Scan for the cell matching the given text and deliver its [X, Y] coordinate at center. 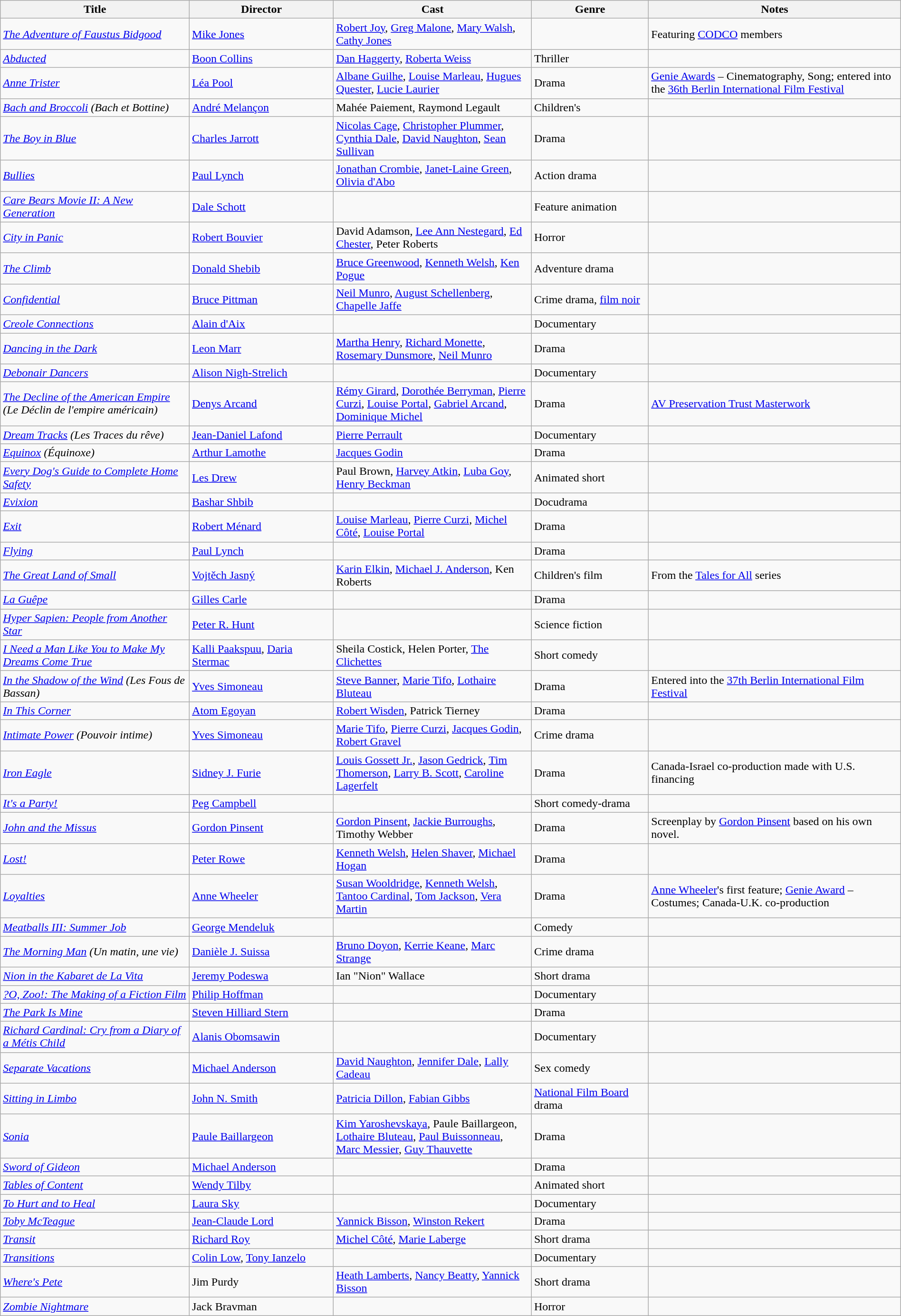
Alison Nigh-Strelich [261, 373]
Cast [432, 10]
Lost! [95, 859]
Science fiction [590, 624]
Screenplay by Gordon Pinsent based on his own novel. [775, 828]
Robert Ménard [261, 527]
Exit [95, 527]
Jean-Claude Lord [261, 1221]
Robert Wisden, Patrick Tierney [432, 711]
Sonia [95, 1136]
Comedy [590, 927]
Donald Shebib [261, 268]
Featuring CODCO members [775, 34]
Kim Yaroshevskaya, Paule Baillargeon, Lothaire Bluteau, Paul Buissonneau, Marc Messier, Guy Thauvette [432, 1136]
The Climb [95, 268]
Short comedy [590, 655]
Louis Gossett Jr., Jason Gedrick, Tim Thomerson, Larry B. Scott, Caroline Lagerfelt [432, 773]
Genre [590, 10]
Bullies [95, 176]
In This Corner [95, 711]
Karin Elkin, Michael J. Anderson, Ken Roberts [432, 575]
Mike Jones [261, 34]
Jean-Daniel Lafond [261, 435]
George Mendeluk [261, 927]
Les Drew [261, 477]
Anne Trister [95, 83]
Gilles Carle [261, 600]
Arthur Lamothe [261, 453]
Anne Wheeler [261, 896]
Notes [775, 10]
Martha Henry, Richard Monette, Rosemary Dunsmore, Neil Munro [432, 348]
Thriller [590, 58]
Nion in the Kabaret de La Vita [95, 976]
I Need a Man Like You to Make My Dreams Come True [95, 655]
Flying [95, 551]
To Hurt and to Heal [95, 1203]
Bashar Shbib [261, 502]
Abducted [95, 58]
Gordon Pinsent [261, 828]
Action drama [590, 176]
Peter Rowe [261, 859]
Crime drama, film noir [590, 299]
Alain d'Aix [261, 324]
Title [95, 10]
Every Dog's Guide to Complete Home Safety [95, 477]
Children's [590, 107]
Short comedy-drama [590, 804]
City in Panic [95, 238]
Docudrama [590, 502]
Yannick Bisson, Winston Rekert [432, 1221]
Richard Roy [261, 1239]
Jeremy Podeswa [261, 976]
Danièle J. Suissa [261, 951]
From the Tales for All series [775, 575]
La Guêpe [95, 600]
Jack Bravman [261, 1306]
Dream Tracks (Les Traces du rêve) [95, 435]
The Boy in Blue [95, 138]
The Adventure of Faustus Bidgood [95, 34]
Separate Vacations [95, 1067]
Meatballs III: Summer Job [95, 927]
Richard Cardinal: Cry from a Diary of a Métis Child [95, 1037]
Alanis Obomsawin [261, 1037]
Neil Munro, August Schellenberg, Chapelle Jaffe [432, 299]
Kalli Paakspuu, Daria Stermac [261, 655]
AV Preservation Trust Masterwork [775, 404]
Bruce Pittman [261, 299]
Toby McTeague [95, 1221]
Dan Haggerty, Roberta Weiss [432, 58]
Robert Joy, Greg Malone, Mary Walsh, Cathy Jones [432, 34]
Director [261, 10]
Peter R. Hunt [261, 624]
Albane Guilhe, Louise Marleau, Hugues Quester, Lucie Laurier [432, 83]
Jim Purdy [261, 1282]
Anne Wheeler's first feature; Genie Award – Costumes; Canada-U.K. co-production [775, 896]
Bruce Greenwood, Kenneth Welsh, Ken Pogue [432, 268]
National Film Board drama [590, 1099]
Gordon Pinsent, Jackie Burroughs, Timothy Webber [432, 828]
Michel Côté, Marie Laberge [432, 1239]
Hyper Sapien: People from Another Star [95, 624]
Loyalties [95, 896]
Atom Egoyan [261, 711]
Transit [95, 1239]
Nicolas Cage, Christopher Plummer, Cynthia Dale, David Naughton, Sean Sullivan [432, 138]
Jonathan Crombie, Janet-Laine Green, Olivia d'Abo [432, 176]
The Park Is Mine [95, 1012]
Louise Marleau, Pierre Curzi, Michel Côté, Louise Portal [432, 527]
Iron Eagle [95, 773]
Jacques Godin [432, 453]
Robert Bouvier [261, 238]
Paule Baillargeon [261, 1136]
Steve Banner, Marie Tifo, Lothaire Bluteau [432, 686]
Care Bears Movie II: A New Generation [95, 206]
Marie Tifo, Pierre Curzi, Jacques Godin, Robert Gravel [432, 735]
The Morning Man (Un matin, une vie) [95, 951]
Mahée Paiement, Raymond Legault [432, 107]
Paul Brown, Harvey Atkin, Luba Goy, Henry Beckman [432, 477]
Susan Wooldridge, Kenneth Welsh, Tantoo Cardinal, Tom Jackson, Vera Martin [432, 896]
David Naughton, Jennifer Dale, Lally Cadeau [432, 1067]
Feature animation [590, 206]
Transitions [95, 1258]
Sheila Costick, Helen Porter, The Clichettes [432, 655]
David Adamson, Lee Ann Nestegard, Ed Chester, Peter Roberts [432, 238]
Pierre Perrault [432, 435]
Laura Sky [261, 1203]
Vojtěch Jasný [261, 575]
Leon Marr [261, 348]
Colin Low, Tony Ianzelo [261, 1258]
Sitting in Limbo [95, 1099]
It's a Party! [95, 804]
Dale Schott [261, 206]
Denys Arcand [261, 404]
Where's Pete [95, 1282]
Sidney J. Furie [261, 773]
Bruno Doyon, Kerrie Keane, Marc Strange [432, 951]
Bach and Broccoli (Bach et Bottine) [95, 107]
Patricia Dillon, Fabian Gibbs [432, 1099]
Kenneth Welsh, Helen Shaver, Michael Hogan [432, 859]
Heath Lamberts, Nancy Beatty, Yannick Bisson [432, 1282]
Equinox (Équinoxe) [95, 453]
Dancing in the Dark [95, 348]
Adventure drama [590, 268]
Rémy Girard, Dorothée Berryman, Pierre Curzi, Louise Portal, Gabriel Arcand, Dominique Michel [432, 404]
?O, Zoo!: The Making of a Fiction Film [95, 994]
Léa Pool [261, 83]
Wendy Tilby [261, 1185]
Evixion [95, 502]
Intimate Power (Pouvoir intime) [95, 735]
John and the Missus [95, 828]
Steven Hilliard Stern [261, 1012]
Ian "Nion" Wallace [432, 976]
Philip Hoffman [261, 994]
Debonair Dancers [95, 373]
Entered into the 37th Berlin International Film Festival [775, 686]
In the Shadow of the Wind (Les Fous de Bassan) [95, 686]
André Melançon [261, 107]
Children's film [590, 575]
Boon Collins [261, 58]
Creole Connections [95, 324]
Confidential [95, 299]
Sword of Gideon [95, 1167]
John N. Smith [261, 1099]
Peg Campbell [261, 804]
The Great Land of Small [95, 575]
Tables of Content [95, 1185]
Charles Jarrott [261, 138]
Sex comedy [590, 1067]
The Decline of the American Empire (Le Déclin de l'empire américain) [95, 404]
Genie Awards – Cinematography, Song; entered into the 36th Berlin International Film Festival [775, 83]
Canada-Israel co-production made with U.S. financing [775, 773]
Zombie Nightmare [95, 1306]
